From the cell containing the given text, extract its center point as [x, y] coordinate. 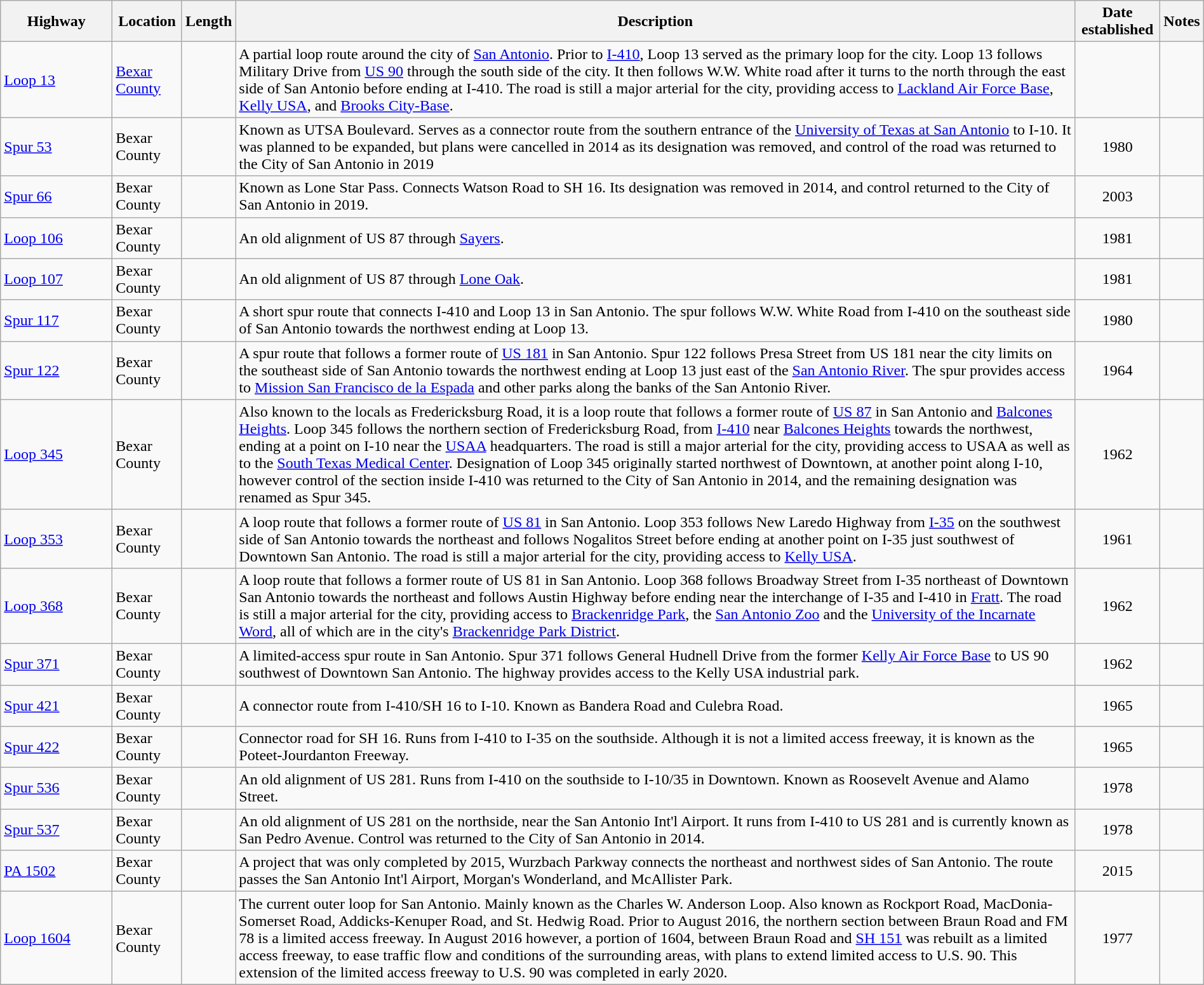
An old alignment of US 281. Runs from I-410 on the southside to I-10/35 in Downtown. Known as Roosevelt Avenue and Alamo Street. [655, 789]
Spur 536 [57, 789]
Loop 345 [57, 455]
Spur 371 [57, 664]
Loop 106 [57, 238]
1961 [1118, 539]
Loop 1604 [57, 938]
Highway [57, 22]
Spur 53 [57, 147]
Length [208, 22]
Spur 117 [57, 320]
Loop 107 [57, 279]
PA 1502 [57, 871]
Spur 66 [57, 197]
An old alignment of US 87 through Lone Oak. [655, 279]
Spur 537 [57, 829]
Spur 422 [57, 747]
A connector route from I-410/SH 16 to I-10. Known as Bandera Road and Culebra Road. [655, 705]
1977 [1118, 938]
Notes [1182, 22]
Location [147, 22]
An old alignment of US 87 through Sayers. [655, 238]
Loop 353 [57, 539]
Loop 13 [57, 80]
2003 [1118, 197]
Date established [1118, 22]
Description [655, 22]
Spur 122 [57, 370]
2015 [1118, 871]
1964 [1118, 370]
Loop 368 [57, 606]
Spur 421 [57, 705]
Known as Lone Star Pass. Connects Watson Road to SH 16. Its designation was removed in 2014, and control returned to the City of San Antonio in 2019. [655, 197]
